Provide the [X, Y] coordinate of the cell's center where the given text is located.  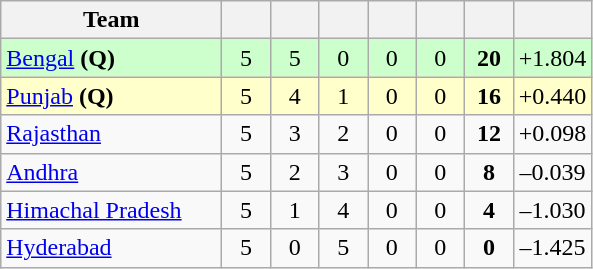
Rajasthan [112, 134]
Himachal Pradesh [112, 210]
Andhra [112, 172]
+0.098 [552, 134]
–1.425 [552, 248]
–1.030 [552, 210]
+0.440 [552, 96]
16 [490, 96]
Punjab (Q) [112, 96]
Bengal (Q) [112, 58]
20 [490, 58]
–0.039 [552, 172]
12 [490, 134]
+1.804 [552, 58]
8 [490, 172]
Team [112, 20]
Hyderabad [112, 248]
